Determine the [x, y] coordinate at the center of the cell enclosing the given text.  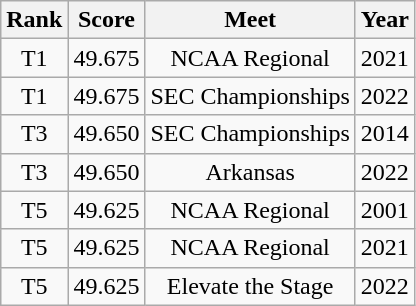
2001 [384, 210]
Score [106, 20]
Meet [250, 20]
Arkansas [250, 172]
Year [384, 20]
Rank [34, 20]
Elevate the Stage [250, 286]
2014 [384, 134]
